Return the (x, y) coordinate for the center point of the cell that contains the specified text.  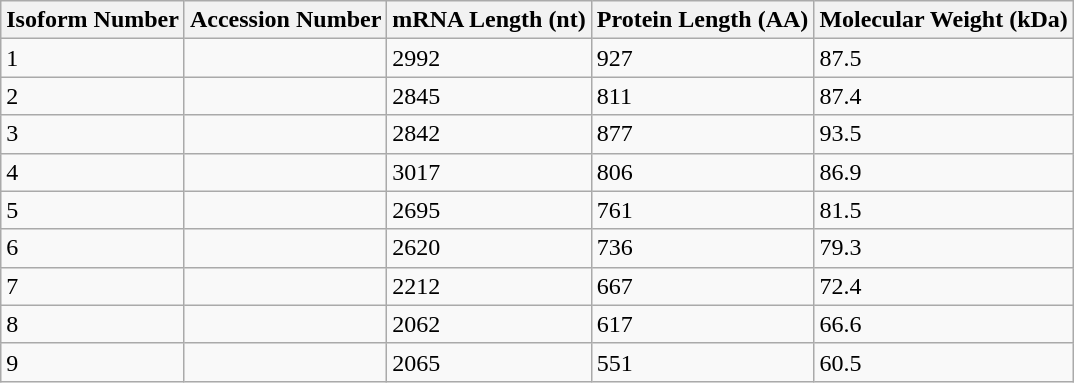
4 (93, 172)
5 (93, 210)
87.5 (944, 58)
Protein Length (AA) (702, 20)
761 (702, 210)
66.6 (944, 324)
2992 (489, 58)
9 (93, 362)
806 (702, 172)
mRNA Length (nt) (489, 20)
2845 (489, 96)
Accession Number (285, 20)
1 (93, 58)
79.3 (944, 248)
2212 (489, 286)
2 (93, 96)
60.5 (944, 362)
6 (93, 248)
2062 (489, 324)
81.5 (944, 210)
7 (93, 286)
2695 (489, 210)
811 (702, 96)
Isoform Number (93, 20)
93.5 (944, 134)
2842 (489, 134)
877 (702, 134)
72.4 (944, 286)
86.9 (944, 172)
3017 (489, 172)
8 (93, 324)
87.4 (944, 96)
617 (702, 324)
2065 (489, 362)
Molecular Weight (kDa) (944, 20)
551 (702, 362)
667 (702, 286)
3 (93, 134)
2620 (489, 248)
927 (702, 58)
736 (702, 248)
